Scan for the cell matching the given text and deliver its [x, y] coordinate at center. 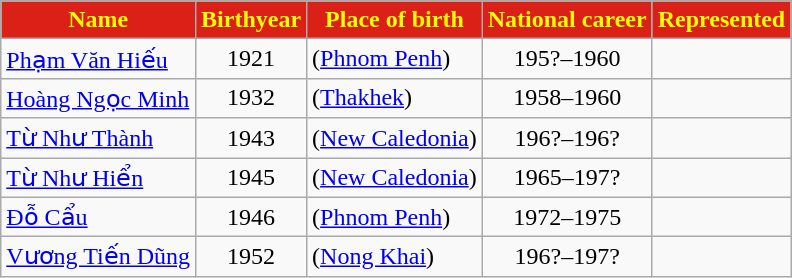
(Thakhek) [395, 98]
195?–1960 [567, 59]
1965–197? [567, 178]
Vương Tiến Dũng [98, 257]
Place of birth [395, 20]
1972–1975 [567, 217]
1932 [252, 98]
Phạm Văn Hiếu [98, 59]
Represented [722, 20]
Name [98, 20]
1945 [252, 178]
1943 [252, 138]
Birthyear [252, 20]
1952 [252, 257]
1946 [252, 217]
Từ Như Hiển [98, 178]
National career [567, 20]
Hoàng Ngọc Minh [98, 98]
Từ Như Thành [98, 138]
196?–196? [567, 138]
1921 [252, 59]
1958–1960 [567, 98]
(Nong Khai) [395, 257]
Đỗ Cẩu [98, 217]
196?–197? [567, 257]
